From the cell containing the given text, extract its center point as (X, Y) coordinate. 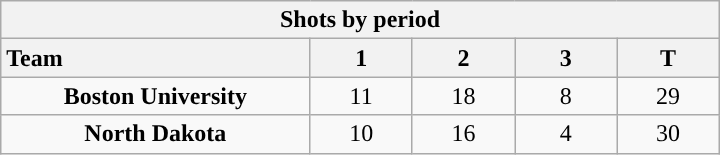
Boston University (156, 96)
16 (463, 134)
4 (566, 134)
2 (463, 58)
18 (463, 96)
29 (668, 96)
11 (361, 96)
T (668, 58)
8 (566, 96)
3 (566, 58)
Team (156, 58)
1 (361, 58)
North Dakota (156, 134)
10 (361, 134)
Shots by period (360, 20)
30 (668, 134)
